Scan for the cell matching the given text and deliver its [x, y] coordinate at center. 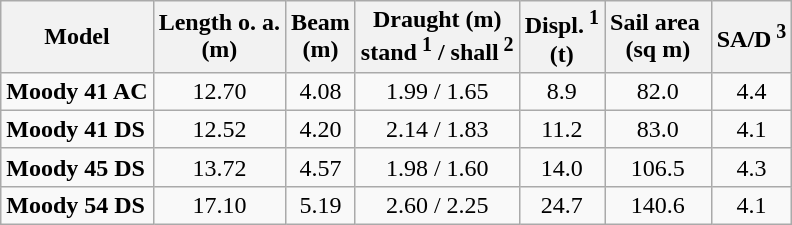
24.7 [562, 205]
Moody 41 DS [77, 129]
83.0 [658, 129]
4.4 [752, 91]
Displ. 1(t) [562, 37]
11.2 [562, 129]
17.10 [219, 205]
4.3 [752, 167]
4.20 [321, 129]
2.60 / 2.25 [437, 205]
5.19 [321, 205]
Draught (m)stand 1 / shall 2 [437, 37]
Moody 45 DS [77, 167]
1.99 / 1.65 [437, 91]
2.14 / 1.83 [437, 129]
SA/D 3 [752, 37]
12.52 [219, 129]
8.9 [562, 91]
Model [77, 37]
Moody 41 AC [77, 91]
12.70 [219, 91]
106.5 [658, 167]
1.98 / 1.60 [437, 167]
4.57 [321, 167]
140.6 [658, 205]
13.72 [219, 167]
Moody 54 DS [77, 205]
4.08 [321, 91]
Length o. a.(m) [219, 37]
Beam(m) [321, 37]
82.0 [658, 91]
14.0 [562, 167]
Sail area (sq m) [658, 37]
